Provide the [x, y] coordinate of the cell's center where the given text is located.  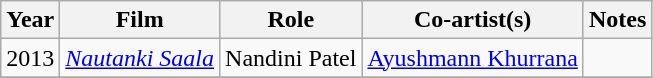
Co-artist(s) [472, 20]
Film [140, 20]
Year [30, 20]
2013 [30, 58]
Role [291, 20]
Nautanki Saala [140, 58]
Notes [617, 20]
Ayushmann Khurrana [472, 58]
Nandini Patel [291, 58]
